Return [x, y] of the center of cell containing provided text 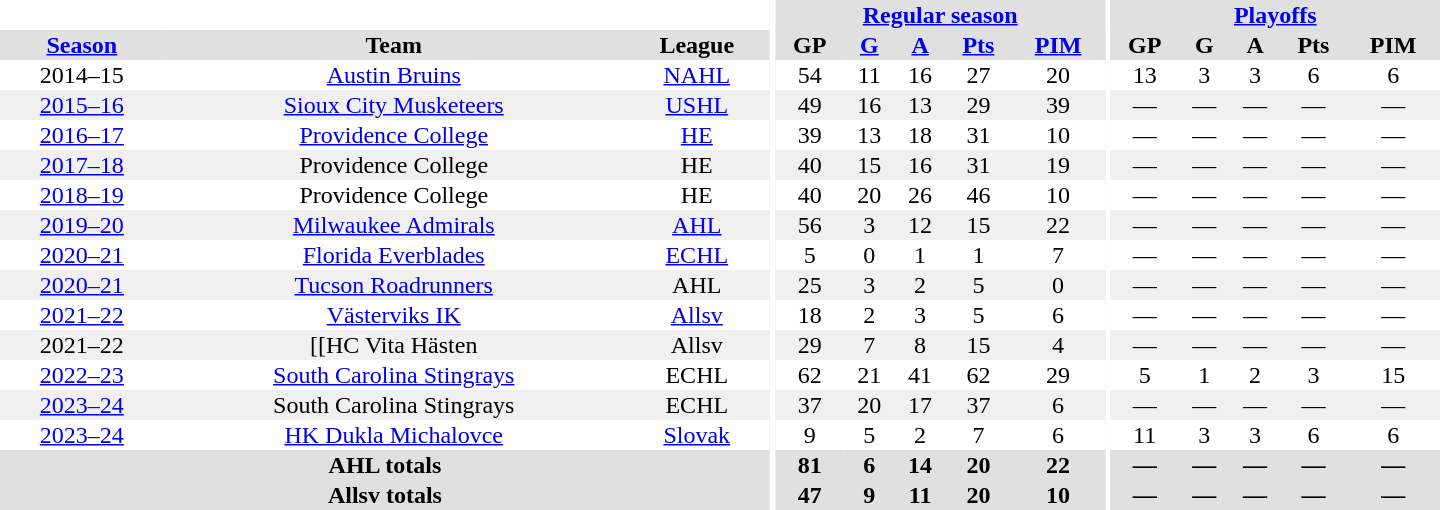
HK Dukla Michalovce [394, 435]
54 [810, 75]
Slovak [697, 435]
2015–16 [82, 105]
2019–20 [82, 225]
81 [810, 465]
56 [810, 225]
46 [979, 195]
49 [810, 105]
2017–18 [82, 165]
Austin Bruins [394, 75]
USHL [697, 105]
[[HC Vita Hästen [394, 345]
NAHL [697, 75]
27 [979, 75]
Team [394, 45]
Västerviks IK [394, 315]
4 [1058, 345]
8 [920, 345]
Regular season [940, 15]
14 [920, 465]
Milwaukee Admirals [394, 225]
League [697, 45]
Florida Everblades [394, 255]
2018–19 [82, 195]
Tucson Roadrunners [394, 285]
12 [920, 225]
19 [1058, 165]
17 [920, 405]
26 [920, 195]
2016–17 [82, 135]
Sioux City Musketeers [394, 105]
2022–23 [82, 375]
Allsv totals [385, 495]
25 [810, 285]
21 [870, 375]
2014–15 [82, 75]
47 [810, 495]
AHL totals [385, 465]
Season [82, 45]
41 [920, 375]
Playoffs [1275, 15]
